Identify which cell holds the provided text, then report its (x, y) central coordinate. 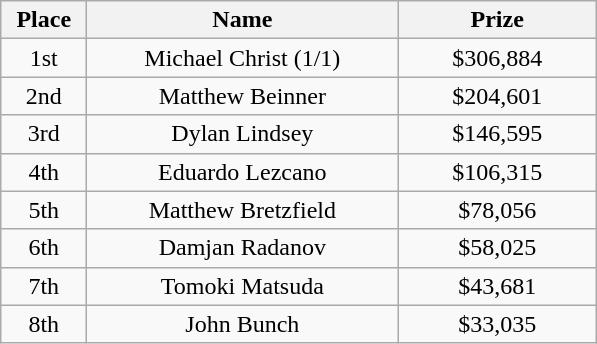
Eduardo Lezcano (242, 172)
6th (44, 248)
$204,601 (498, 96)
1st (44, 58)
Michael Christ (1/1) (242, 58)
Tomoki Matsuda (242, 286)
$146,595 (498, 134)
Prize (498, 20)
8th (44, 324)
$306,884 (498, 58)
Damjan Radanov (242, 248)
$43,681 (498, 286)
5th (44, 210)
4th (44, 172)
$33,035 (498, 324)
$106,315 (498, 172)
7th (44, 286)
3rd (44, 134)
John Bunch (242, 324)
Matthew Bretzfield (242, 210)
Matthew Beinner (242, 96)
$58,025 (498, 248)
Place (44, 20)
Dylan Lindsey (242, 134)
2nd (44, 96)
$78,056 (498, 210)
Name (242, 20)
